Find where the given text appears and provide that cell's center as (X, Y) coordinate. 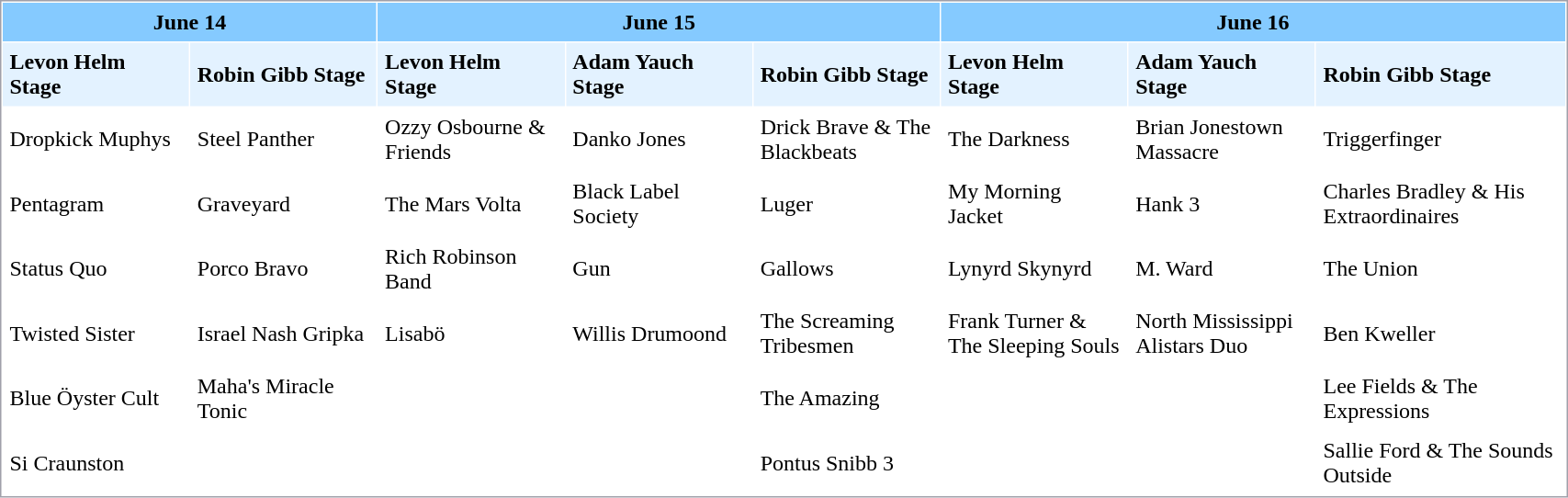
Rich Robinson Band (472, 268)
The Mars Volta (472, 204)
June 14 (189, 22)
Gallows (847, 268)
Pentagram (96, 204)
Triggerfinger (1440, 140)
Gun (660, 268)
Maha's Miracle Tonic (283, 399)
Drick Brave & The Blackbeats (847, 140)
Israel Nash Gripka (283, 333)
Frank Turner & The Sleeping Souls (1034, 333)
Porco Bravo (283, 268)
Black Label Society (660, 204)
Charles Bradley & His Extraordinaires (1440, 204)
Danko Jones (660, 140)
Ozzy Osbourne & Friends (472, 140)
Lynyrd Skynyrd (1034, 268)
Status Quo (96, 268)
Sallie Ford & The Sounds Outside (1440, 463)
Steel Panther (283, 140)
The Union (1440, 268)
Brian Jonestown Massacre (1222, 140)
The Amazing (847, 399)
Ben Kweller (1440, 333)
Pontus Snibb 3 (847, 463)
The Darkness (1034, 140)
Si Craunston (96, 463)
Luger (847, 204)
My Morning Jacket (1034, 204)
June 15 (660, 22)
Willis Drumoond (660, 333)
Lee Fields & The Expressions (1440, 399)
North Mississippi Alistars Duo (1222, 333)
Twisted Sister (96, 333)
M. Ward (1222, 268)
Graveyard (283, 204)
The Screaming Tribesmen (847, 333)
Dropkick Muphys (96, 140)
Blue Öyster Cult (96, 399)
Hank 3 (1222, 204)
Lisabö (472, 333)
June 16 (1253, 22)
